Determine the (X, Y) coordinate at the center of the cell enclosing the given text.  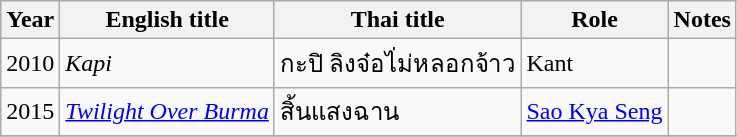
สิ้นแสงฉาน (398, 112)
Kapi (168, 64)
2010 (30, 64)
English title (168, 20)
Notes (702, 20)
Kant (594, 64)
Role (594, 20)
Thai title (398, 20)
กะปิ ลิงจ๋อไ่ม่หลอกจ้าว (398, 64)
Year (30, 20)
Twilight Over Burma (168, 112)
2015 (30, 112)
Sao Kya Seng (594, 112)
